Output the [x, y] coordinate of the center of the cell containing the given text.  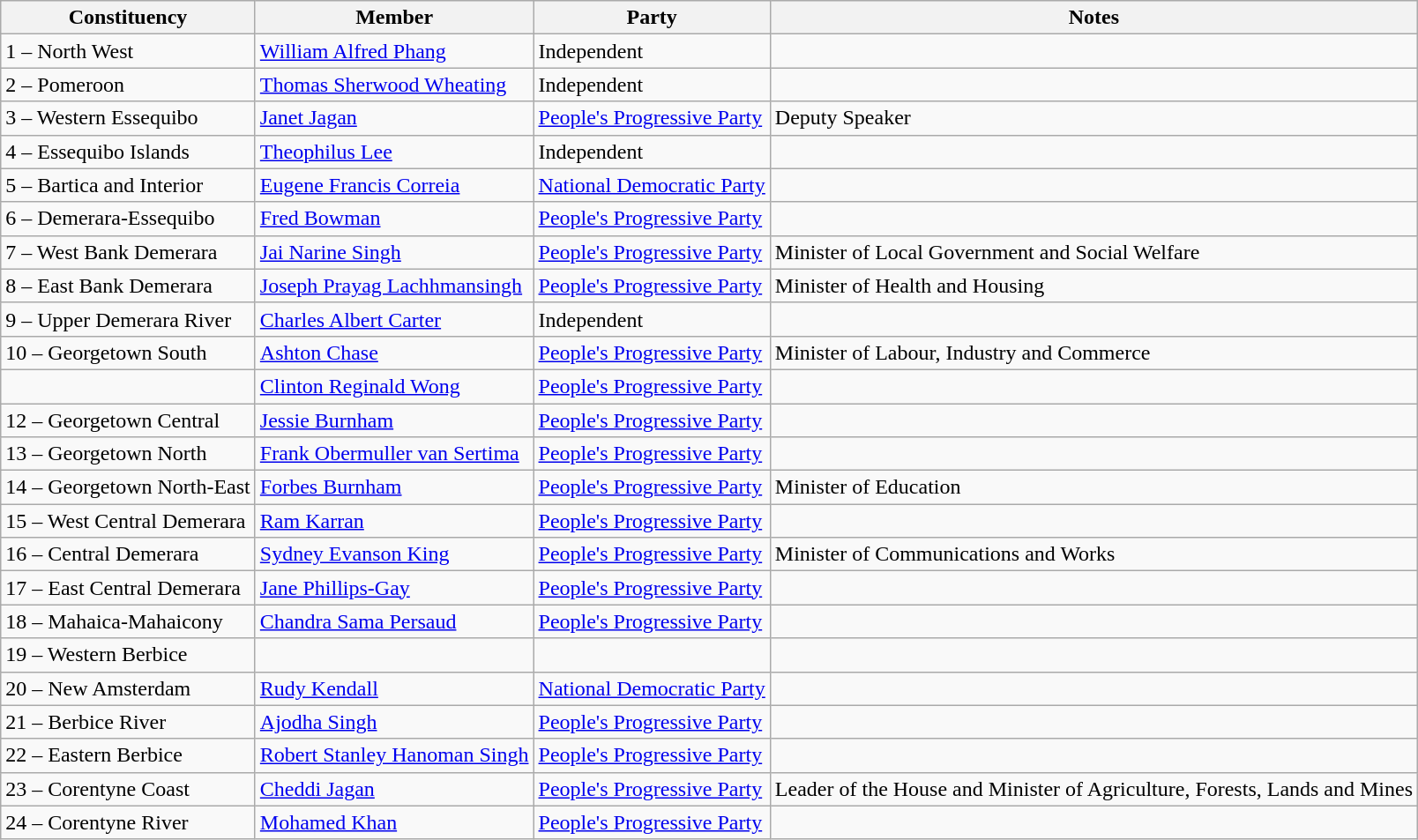
4 – Essequibo Islands [129, 152]
17 – East Central Demerara [129, 588]
13 – Georgetown North [129, 454]
Jessie Burnham [394, 420]
Frank Obermuller van Sertima [394, 454]
Theophilus Lee [394, 152]
15 – West Central Demerara [129, 521]
Thomas Sherwood Wheating [394, 85]
6 – Demerara-Essequibo [129, 219]
Rudy Kendall [394, 688]
Notes [1093, 18]
Chandra Sama Persaud [394, 621]
8 – East Bank Demerara [129, 286]
14 – Georgetown North-East [129, 487]
20 – New Amsterdam [129, 688]
William Alfred Phang [394, 51]
16 – Central Demerara [129, 554]
Constituency [129, 18]
Robert Stanley Hanoman Singh [394, 755]
Fred Bowman [394, 219]
Jai Narine Singh [394, 252]
21 – Berbice River [129, 722]
Jane Phillips-Gay [394, 588]
7 – West Bank Demerara [129, 252]
Charles Albert Carter [394, 319]
1 – North West [129, 51]
10 – Georgetown South [129, 353]
Minister of Labour, Industry and Commerce [1093, 353]
Sydney Evanson King [394, 554]
Minister of Communications and Works [1093, 554]
Mohamed Khan [394, 822]
12 – Georgetown Central [129, 420]
24 – Corentyne River [129, 822]
Forbes Burnham [394, 487]
Deputy Speaker [1093, 118]
3 – Western Essequibo [129, 118]
Eugene Francis Correia [394, 185]
23 – Corentyne Coast [129, 789]
18 – Mahaica-Mahaicony [129, 621]
2 – Pomeroon [129, 85]
Leader of the House and Minister of Agriculture, Forests, Lands and Mines [1093, 789]
22 – Eastern Berbice [129, 755]
Member [394, 18]
Cheddi Jagan [394, 789]
Party [652, 18]
Joseph Prayag Lachhmansingh [394, 286]
Minister of Local Government and Social Welfare [1093, 252]
Minister of Education [1093, 487]
5 – Bartica and Interior [129, 185]
9 – Upper Demerara River [129, 319]
Ram Karran [394, 521]
Ashton Chase [394, 353]
19 – Western Berbice [129, 655]
Minister of Health and Housing [1093, 286]
Ajodha Singh [394, 722]
Janet Jagan [394, 118]
Clinton Reginald Wong [394, 386]
